Capture the cell that displays the provided text and extract its [X, Y] central coordinate. 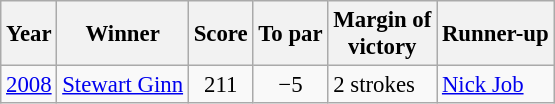
Score [220, 34]
To par [290, 34]
Runner-up [496, 34]
Winner [122, 34]
Stewart Ginn [122, 85]
2 strokes [382, 85]
Margin ofvictory [382, 34]
2008 [29, 85]
−5 [290, 85]
Nick Job [496, 85]
Year [29, 34]
211 [220, 85]
